Pinpoint the cell where the given text exists, returning its [x, y] midpoint coordinate. 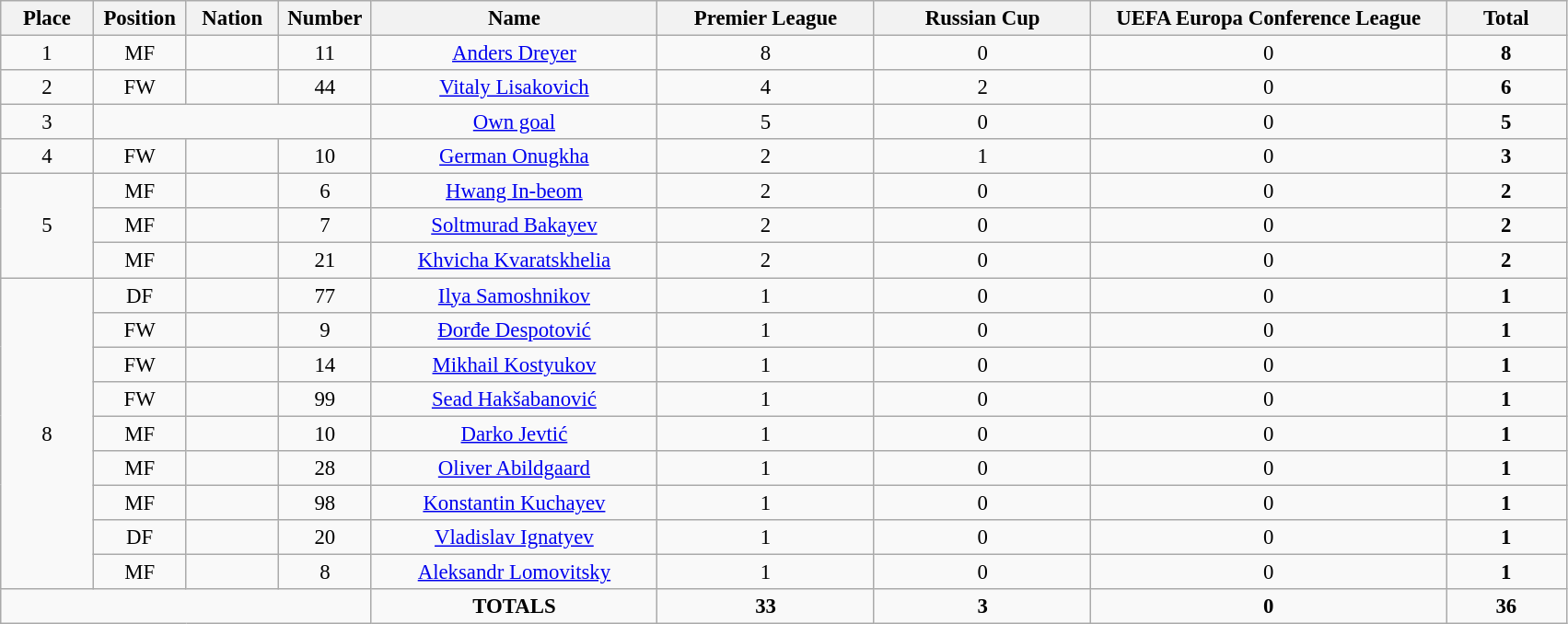
UEFA Europa Conference League [1269, 18]
Premier League [766, 18]
20 [326, 537]
Vladislav Ignatyev [514, 537]
28 [326, 468]
Total [1506, 18]
98 [326, 503]
Number [326, 18]
Đorđe Despotović [514, 329]
TOTALS [514, 607]
Soltmurad Bakayev [514, 225]
German Onugkha [514, 156]
Hwang In-beom [514, 191]
Anders Dreyer [514, 53]
Ilya Samoshnikov [514, 295]
Khvicha Kvaratskhelia [514, 260]
Name [514, 18]
Sead Hakšabanović [514, 399]
Position [140, 18]
33 [766, 607]
44 [326, 87]
Oliver Abildgaard [514, 468]
Own goal [514, 122]
Vitaly Lisakovich [514, 87]
11 [326, 53]
21 [326, 260]
Darko Jevtić [514, 433]
Place [48, 18]
Nation [232, 18]
7 [326, 225]
Aleksandr Lomovitsky [514, 572]
Mikhail Kostyukov [514, 364]
9 [326, 329]
99 [326, 399]
Russian Cup [982, 18]
Konstantin Kuchayev [514, 503]
77 [326, 295]
14 [326, 364]
36 [1506, 607]
